Provide the (X, Y) coordinate of the cell's center where the given text is located.  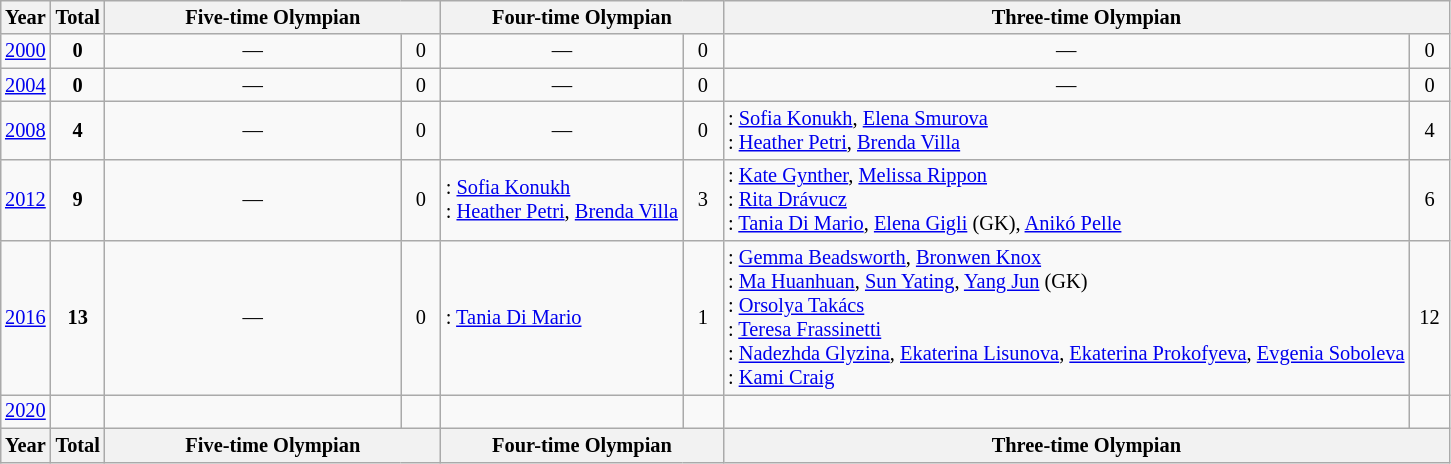
2020 (25, 411)
12 (1429, 318)
: Sofia Konukh, Elena Smurova: Heather Petri, Brenda Villa (1066, 130)
6 (1429, 200)
: Tania Di Mario (562, 318)
2004 (25, 85)
: Kate Gynther, Melissa Rippon: Rita Drávucz: Tania Di Mario, Elena Gigli (GK), Anikó Pelle (1066, 200)
13 (78, 318)
: Sofia Konukh: Heather Petri, Brenda Villa (562, 200)
2008 (25, 130)
2000 (25, 51)
3 (703, 200)
2012 (25, 200)
1 (703, 318)
2016 (25, 318)
9 (78, 200)
